Provide the (X, Y) coordinate of the cell's center where the given text is located.  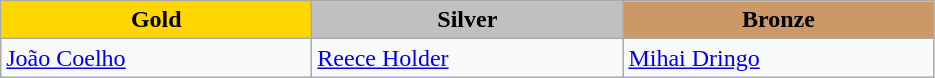
Gold (156, 20)
Mihai Dringo (778, 58)
Reece Holder (468, 58)
Silver (468, 20)
João Coelho (156, 58)
Bronze (778, 20)
